Find where the given text appears and provide that cell's center as [x, y] coordinate. 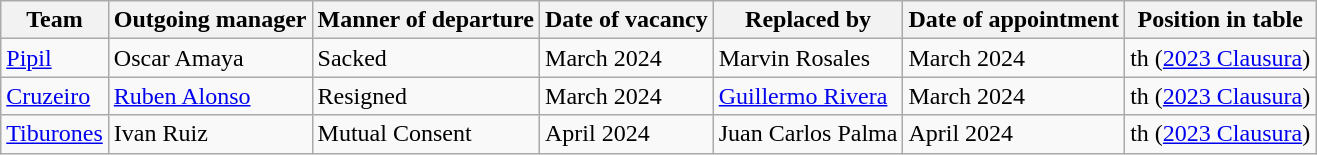
Position in table [1220, 20]
Marvin Rosales [808, 58]
Team [55, 20]
Date of appointment [1014, 20]
Sacked [426, 58]
Date of vacancy [627, 20]
Ruben Alonso [210, 96]
Oscar Amaya [210, 58]
Guillermo Rivera [808, 96]
Outgoing manager [210, 20]
Replaced by [808, 20]
Pipil [55, 58]
Mutual Consent [426, 134]
Juan Carlos Palma [808, 134]
Tiburones [55, 134]
Ivan Ruiz [210, 134]
Manner of departure [426, 20]
Resigned [426, 96]
Cruzeiro [55, 96]
